Search for the cell housing the specified text and yield its [X, Y] center coordinate. 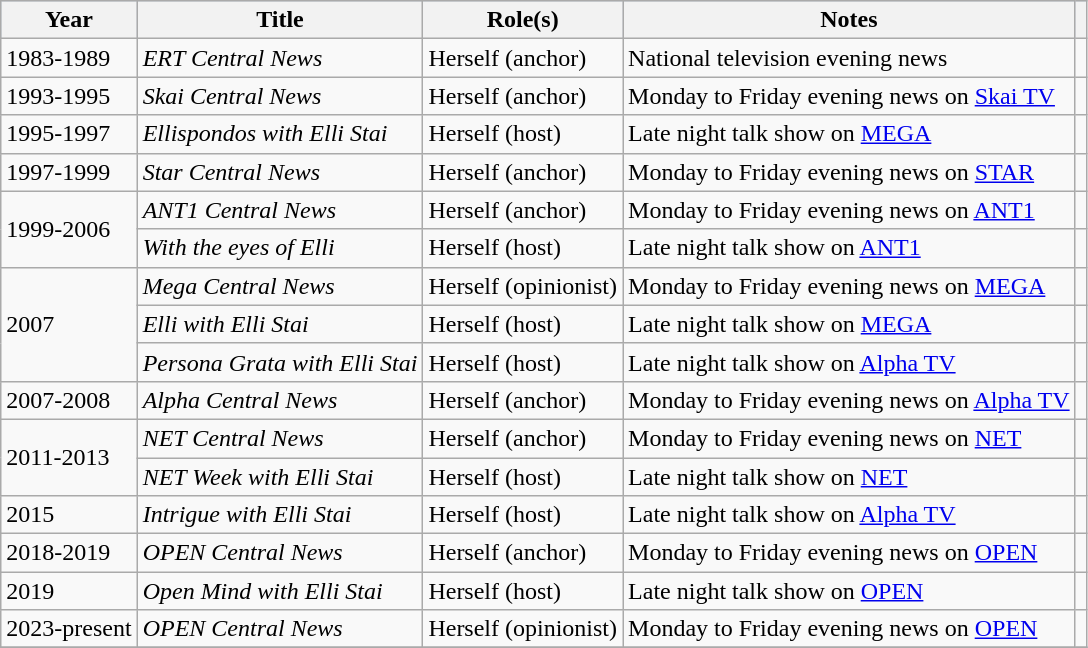
NET Central News [280, 438]
1995-1997 [69, 134]
1993-1995 [69, 96]
2007 [69, 324]
Role(s) [523, 20]
Persona Grata with Elli Stai [280, 362]
1999-2006 [69, 229]
2007-2008 [69, 400]
Monday to Friday evening news on NET [850, 438]
Star Central News [280, 172]
Elli with Elli Stai [280, 324]
Title [280, 20]
1997-1999 [69, 172]
Monday to Friday evening news on ANT1 [850, 210]
2011-2013 [69, 457]
Intrigue with Elli Stai [280, 515]
ERT Central News [280, 58]
2015 [69, 515]
Late night talk show on NET [850, 477]
With the eyes of Elli [280, 248]
Alpha Central News [280, 400]
Year [69, 20]
2018-2019 [69, 553]
Notes [850, 20]
NET Week with Elli Stai [280, 477]
ANT1 Central News [280, 210]
Late night talk show on OPEN [850, 591]
2019 [69, 591]
Late night talk show on ANT1 [850, 248]
Ellispondos with Elli Stai [280, 134]
National television evening news [850, 58]
Monday to Friday evening news on STAR [850, 172]
Mega Central News [280, 286]
Monday to Friday evening news on MEGA [850, 286]
Monday to Friday evening news on Alpha TV [850, 400]
Skai Central News [280, 96]
1983-1989 [69, 58]
Monday to Friday evening news on Skai TV [850, 96]
Open Mind with Elli Stai [280, 591]
2023-present [69, 629]
